Detect which cell encompasses the target text, then output its [X, Y] center coordinate. 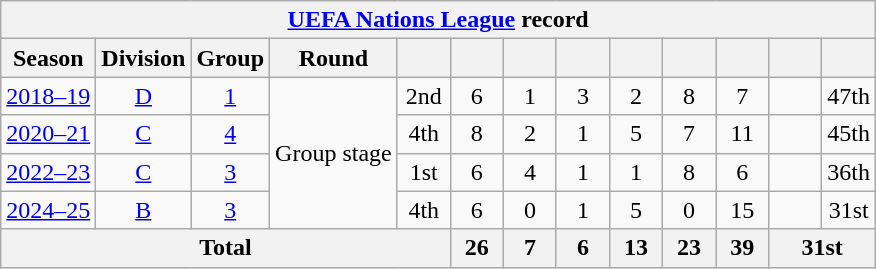
Group [230, 58]
UEFA Nations League record [438, 20]
39 [742, 248]
23 [690, 248]
2nd [424, 96]
2020–21 [48, 134]
13 [636, 248]
B [144, 210]
11 [742, 134]
Group stage [334, 153]
Season [48, 58]
Division [144, 58]
15 [742, 210]
45th [849, 134]
2024–25 [48, 210]
26 [476, 248]
D [144, 96]
1st [424, 172]
Total [226, 248]
2018–19 [48, 96]
47th [849, 96]
Round [334, 58]
2022–23 [48, 172]
36th [849, 172]
